Capture the cell that displays the provided text and extract its (x, y) central coordinate. 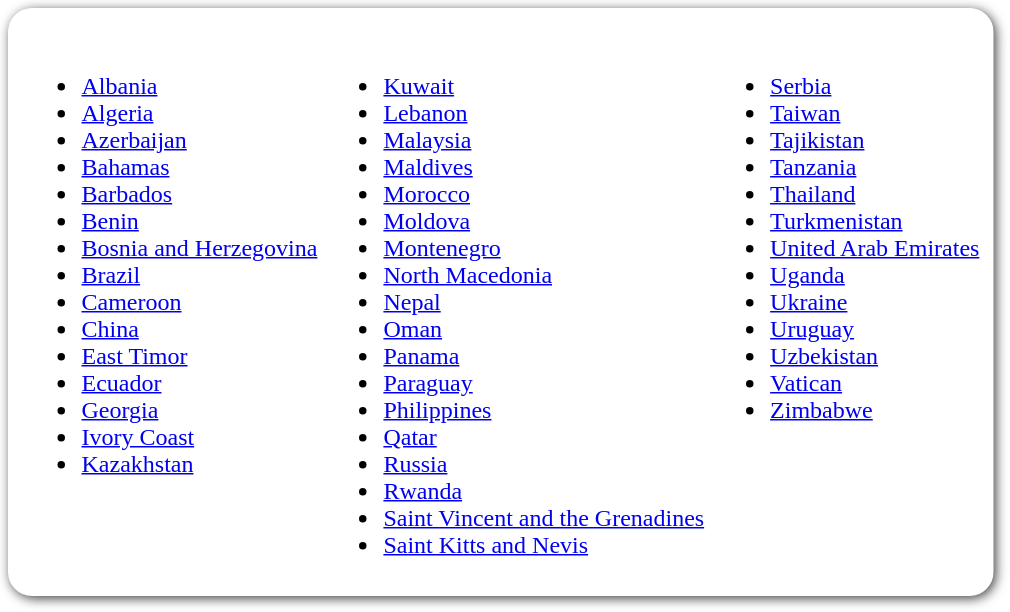
Albania Algeria Azerbaijan Bahamas Barbados Benin Bosnia and Herzegovina Brazil Cameroon China East Timor Ecuador Georgia Ivory Coast Kazakhstan (170, 302)
Serbia Taiwan Tajikistan Tanzania Thailand Turkmenistan United Arab Emirates Uganda Ukraine Uruguay Uzbekistan Vatican Zimbabwe (845, 302)
